Identify which cell holds the provided text, then report its (x, y) central coordinate. 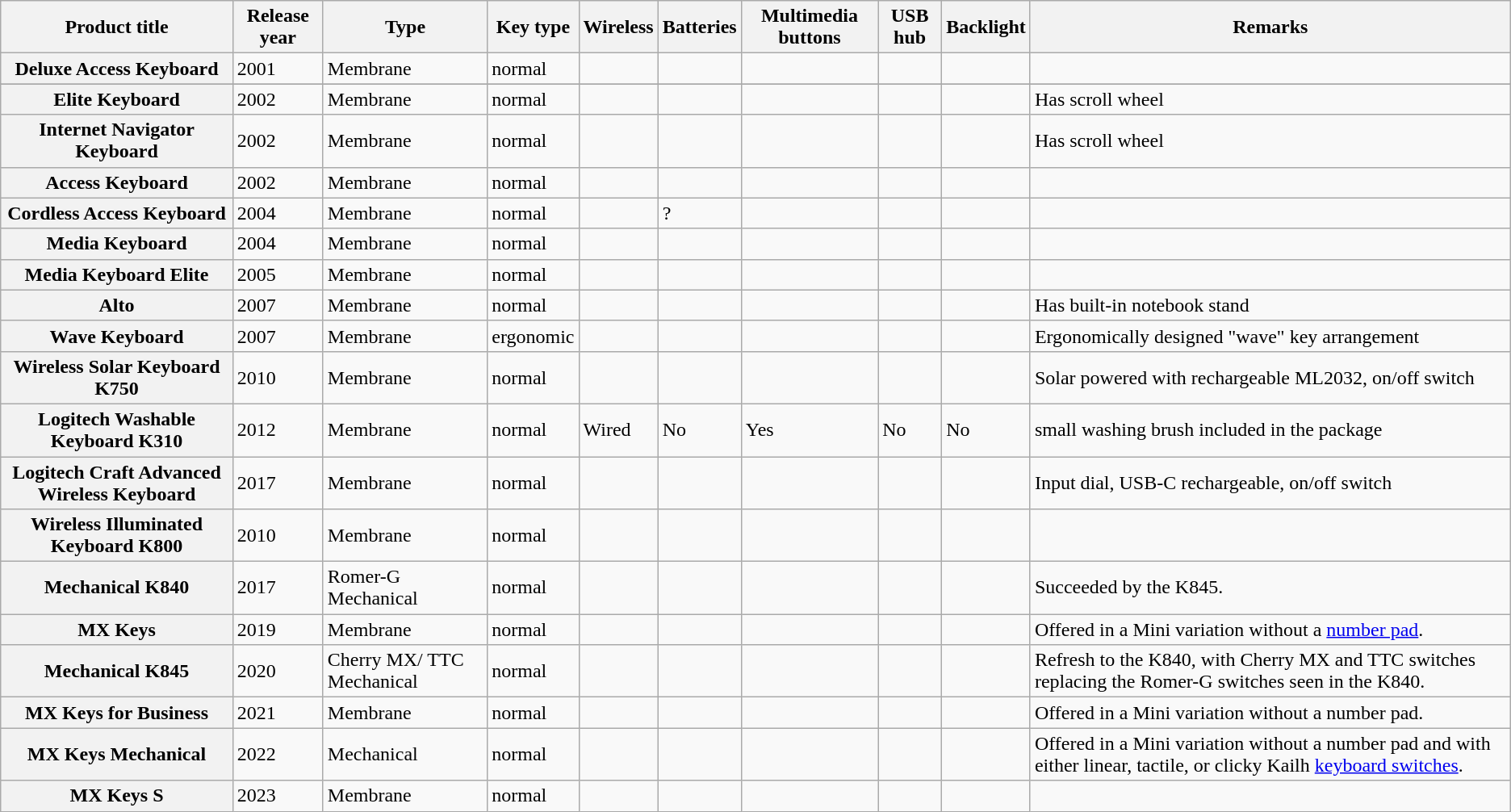
2023 (278, 796)
Type (405, 27)
USB hub (910, 27)
Has built-in notebook stand (1270, 305)
Ergonomically designed "wave" key arrangement (1270, 336)
MX Keys (117, 630)
Romer-G Mechanical (405, 588)
Elite Keyboard (117, 99)
Release year (278, 27)
Product title (117, 27)
Cherry MX/ TTC Mechanical (405, 672)
2019 (278, 630)
Media Keyboard Elite (117, 274)
Deluxe Access Keyboard (117, 69)
Cordless Access Keyboard (117, 213)
2020 (278, 672)
Input dial, USB-C rechargeable, on/off switch (1270, 483)
Refresh to the K840, with Cherry MX and TTC switches replacing the Romer-G switches seen in the K840. (1270, 672)
Mechanical K845 (117, 672)
2001 (278, 69)
2022 (278, 754)
Alto (117, 305)
Mechanical (405, 754)
Mechanical K840 (117, 588)
2021 (278, 713)
Logitech Washable Keyboard K310 (117, 429)
Wave Keyboard (117, 336)
2005 (278, 274)
Access Keyboard (117, 182)
Backlight (986, 27)
small washing brush included in the package (1270, 429)
ergonomic (533, 336)
Key type (533, 27)
Solar powered with rechargeable ML2032, on/off switch (1270, 378)
Internet Navigator Keyboard (117, 140)
Remarks (1270, 27)
Wireless Illuminated Keyboard K800 (117, 536)
Wireless (618, 27)
Wireless Solar Keyboard K750 (117, 378)
Wired (618, 429)
? (699, 213)
2012 (278, 429)
Yes (809, 429)
Succeeded by the K845. (1270, 588)
MX Keys Mechanical (117, 754)
Offered in a Mini variation without a number pad and with either linear, tactile, or clicky Kailh keyboard switches. (1270, 754)
Multimedia buttons (809, 27)
Media Keyboard (117, 244)
MX Keys S (117, 796)
Logitech Craft Advanced Wireless Keyboard (117, 483)
MX Keys for Business (117, 713)
Batteries (699, 27)
